Provide the [x, y] coordinate of the cell's center where the given text is located.  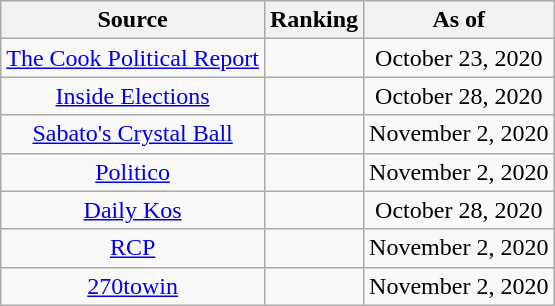
Daily Kos [133, 210]
RCP [133, 248]
270towin [133, 286]
Source [133, 20]
Politico [133, 172]
The Cook Political Report [133, 58]
Ranking [314, 20]
Inside Elections [133, 96]
Sabato's Crystal Ball [133, 134]
As of [459, 20]
October 23, 2020 [459, 58]
